Locate the cell with the specified text and output its [x, y] center coordinate. 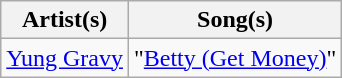
"Betty (Get Money)" [234, 58]
Artist(s) [65, 20]
Yung Gravy [65, 58]
Song(s) [234, 20]
